Search for the cell housing the specified text and yield its (x, y) center coordinate. 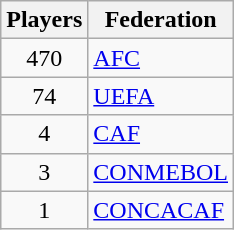
1 (44, 210)
470 (44, 58)
3 (44, 172)
UEFA (161, 96)
CAF (161, 134)
CONCACAF (161, 210)
CONMEBOL (161, 172)
74 (44, 96)
AFC (161, 58)
Federation (161, 20)
4 (44, 134)
Players (44, 20)
